For the text-containing cell, return its midpoint in (x, y) coordinate format. 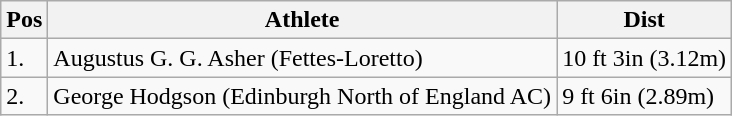
Athlete (302, 20)
9 ft 6in (2.89m) (644, 96)
George Hodgson (Edinburgh North of England AC) (302, 96)
1. (24, 58)
Dist (644, 20)
Augustus G. G. Asher (Fettes-Loretto) (302, 58)
2. (24, 96)
Pos (24, 20)
10 ft 3in (3.12m) (644, 58)
